Provide the (X, Y) coordinate of the cell's center where the given text is located.  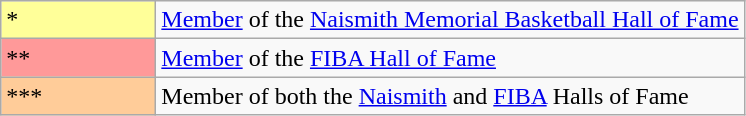
Member of the FIBA Hall of Fame (450, 58)
** (78, 58)
Member of the Naismith Memorial Basketball Hall of Fame (450, 20)
Member of both the Naismith and FIBA Halls of Fame (450, 96)
*** (78, 96)
* (78, 20)
